Return (x, y) of the center of cell containing provided text 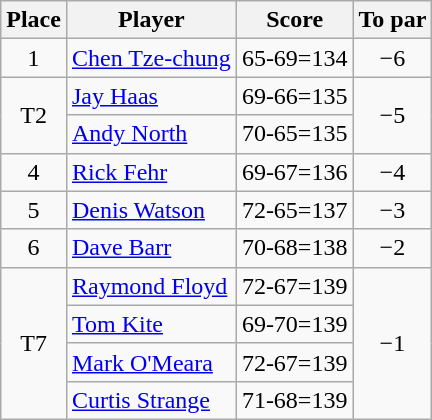
T7 (34, 343)
Curtis Strange (151, 400)
65-69=134 (294, 58)
Place (34, 20)
Andy North (151, 134)
6 (34, 248)
69-66=135 (294, 96)
70-65=135 (294, 134)
4 (34, 172)
70-68=138 (294, 248)
−6 (392, 58)
−3 (392, 210)
Raymond Floyd (151, 286)
69-70=139 (294, 324)
71-68=139 (294, 400)
Tom Kite (151, 324)
To par (392, 20)
69-67=136 (294, 172)
Denis Watson (151, 210)
5 (34, 210)
Player (151, 20)
Rick Fehr (151, 172)
−4 (392, 172)
Dave Barr (151, 248)
−5 (392, 115)
Jay Haas (151, 96)
−2 (392, 248)
Score (294, 20)
Mark O'Meara (151, 362)
1 (34, 58)
72-65=137 (294, 210)
Chen Tze-chung (151, 58)
T2 (34, 115)
−1 (392, 343)
